From the cell containing the given text, extract its center point as (x, y) coordinate. 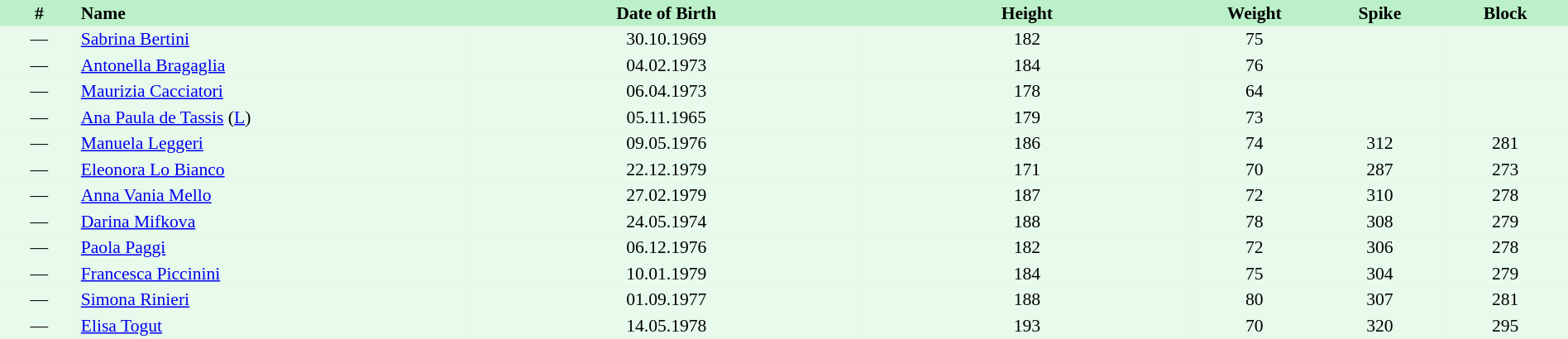
09.05.1976 (667, 144)
# (40, 13)
273 (1505, 169)
Manuela Leggeri (275, 144)
64 (1255, 91)
Weight (1255, 13)
24.05.1974 (667, 222)
171 (1027, 169)
05.11.1965 (667, 117)
76 (1255, 65)
304 (1380, 274)
30.10.1969 (667, 40)
80 (1255, 299)
74 (1255, 144)
308 (1380, 222)
Simona Rinieri (275, 299)
Spike (1380, 13)
78 (1255, 222)
Sabrina Bertini (275, 40)
Anna Vania Mello (275, 195)
06.12.1976 (667, 248)
73 (1255, 117)
Darina Mifkova (275, 222)
14.05.1978 (667, 326)
Eleonora Lo Bianco (275, 169)
193 (1027, 326)
306 (1380, 248)
178 (1027, 91)
Maurizia Cacciatori (275, 91)
22.12.1979 (667, 169)
312 (1380, 144)
287 (1380, 169)
187 (1027, 195)
Name (275, 13)
Block (1505, 13)
Height (1027, 13)
27.02.1979 (667, 195)
Paola Paggi (275, 248)
Date of Birth (667, 13)
04.02.1973 (667, 65)
01.09.1977 (667, 299)
Ana Paula de Tassis (L) (275, 117)
295 (1505, 326)
06.04.1973 (667, 91)
307 (1380, 299)
Francesca Piccinini (275, 274)
186 (1027, 144)
Elisa Togut (275, 326)
10.01.1979 (667, 274)
179 (1027, 117)
320 (1380, 326)
Antonella Bragaglia (275, 65)
310 (1380, 195)
